Find where the given text appears and provide that cell's center as [X, Y] coordinate. 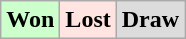
Draw [150, 20]
Won [30, 20]
Lost [88, 20]
